Find where the given text appears and provide that cell's center as [x, y] coordinate. 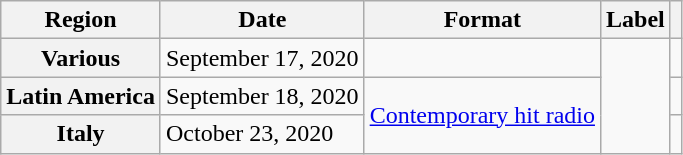
Latin America [81, 96]
Label [635, 20]
Format [482, 20]
September 17, 2020 [262, 58]
October 23, 2020 [262, 134]
Various [81, 58]
Italy [81, 134]
Contemporary hit radio [482, 115]
Date [262, 20]
September 18, 2020 [262, 96]
Region [81, 20]
